Provide the [x, y] coordinate of the cell's center where the given text is located.  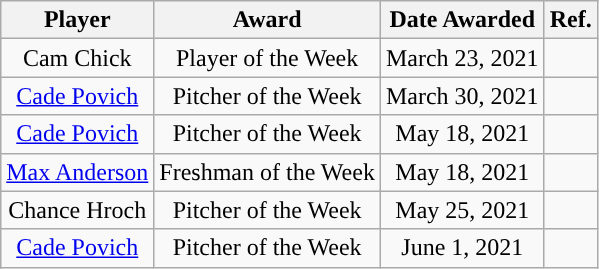
Chance Hroch [78, 210]
Date Awarded [462, 20]
Freshman of the Week [268, 172]
March 23, 2021 [462, 58]
March 30, 2021 [462, 96]
Cam Chick [78, 58]
May 25, 2021 [462, 210]
Player [78, 20]
Max Anderson [78, 172]
June 1, 2021 [462, 248]
Ref. [570, 20]
Player of the Week [268, 58]
Award [268, 20]
